From the cell containing the given text, extract its center point as [X, Y] coordinate. 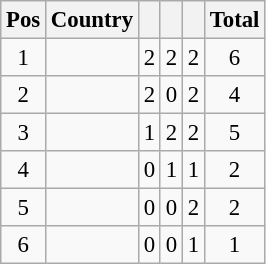
Total [234, 20]
3 [24, 133]
Country [92, 20]
Pos [24, 20]
